Return the [x, y] coordinate for the center point of the cell that contains the specified text.  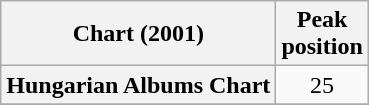
25 [322, 85]
Chart (2001) [138, 34]
Peakposition [322, 34]
Hungarian Albums Chart [138, 85]
